Output the [x, y] coordinate of the center of the cell containing the given text.  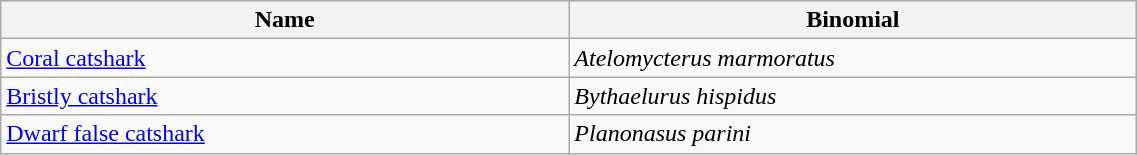
Bythaelurus hispidus [853, 96]
Bristly catshark [285, 96]
Name [285, 20]
Coral catshark [285, 58]
Dwarf false catshark [285, 134]
Planonasus parini [853, 134]
Binomial [853, 20]
Atelomycterus marmoratus [853, 58]
